Return the (X, Y) coordinate for the center point of the cell that contains the specified text.  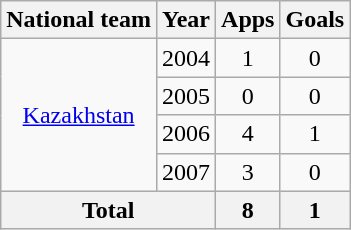
Kazakhstan (79, 115)
3 (248, 172)
2006 (186, 134)
2005 (186, 96)
Total (108, 210)
8 (248, 210)
Goals (315, 20)
2004 (186, 58)
Apps (248, 20)
2007 (186, 172)
Year (186, 20)
4 (248, 134)
National team (79, 20)
